Extract the (X, Y) coordinate from the center of the cell holding the provided text.  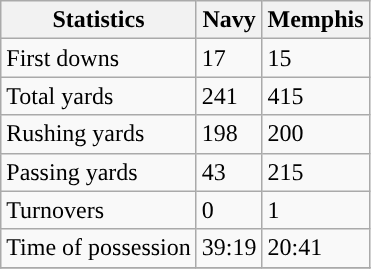
39:19 (229, 248)
Statistics (99, 20)
Navy (229, 20)
Time of possession (99, 248)
1 (316, 210)
First downs (99, 58)
17 (229, 58)
Passing yards (99, 172)
0 (229, 210)
Total yards (99, 96)
20:41 (316, 248)
15 (316, 58)
200 (316, 134)
Turnovers (99, 210)
415 (316, 96)
Rushing yards (99, 134)
215 (316, 172)
241 (229, 96)
43 (229, 172)
198 (229, 134)
Memphis (316, 20)
